Extract the (X, Y) coordinate from the center of the cell holding the provided text.  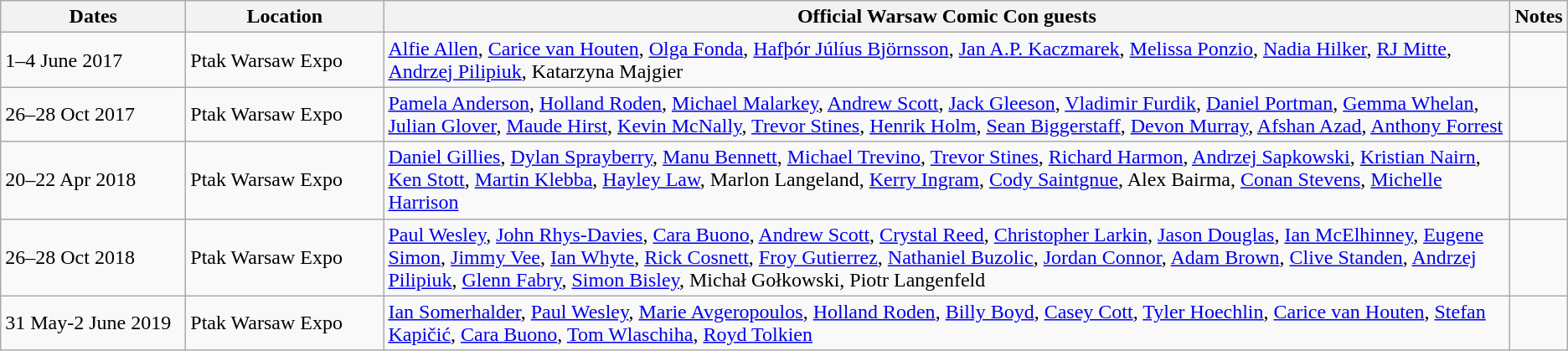
Notes (1539, 17)
Location (285, 17)
Dates (94, 17)
31 May-2 June 2019 (94, 323)
1–4 June 2017 (94, 60)
26–28 Oct 2018 (94, 257)
20–22 Apr 2018 (94, 180)
Official Warsaw Comic Con guests (946, 17)
26–28 Oct 2017 (94, 114)
